Output the [X, Y] coordinate of the center of the cell containing the given text.  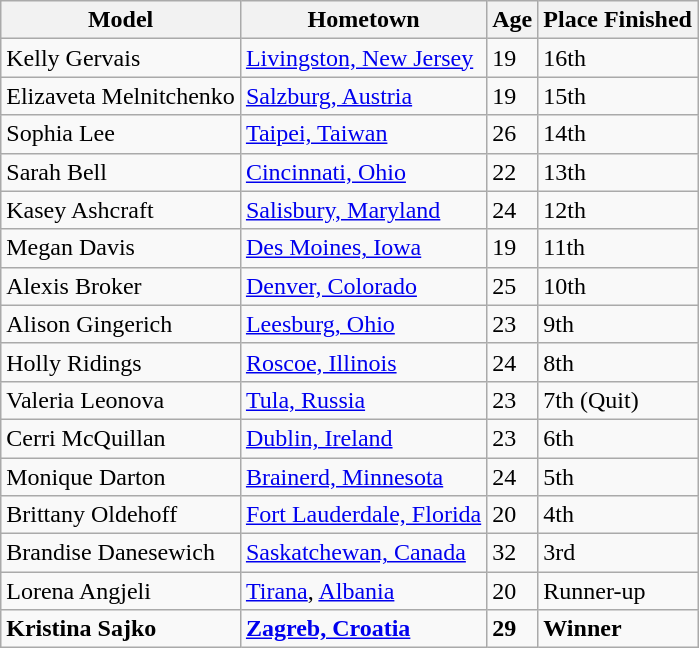
Lorena Angjeli [121, 591]
Alison Gingerich [121, 324]
Elizaveta Melnitchenko [121, 96]
26 [512, 134]
Leesburg, Ohio [363, 324]
Livingston, New Jersey [363, 58]
3rd [618, 553]
13th [618, 172]
Holly Ridings [121, 362]
Model [121, 20]
Kasey Ashcraft [121, 210]
Saskatchewan, Canada [363, 553]
32 [512, 553]
14th [618, 134]
Cincinnati, Ohio [363, 172]
Kristina Sajko [121, 629]
Place Finished [618, 20]
22 [512, 172]
Dublin, Ireland [363, 438]
15th [618, 96]
10th [618, 286]
Cerri McQuillan [121, 438]
Fort Lauderdale, Florida [363, 515]
Brandise Danesewich [121, 553]
Brainerd, Minnesota [363, 477]
Roscoe, Illinois [363, 362]
9th [618, 324]
Kelly Gervais [121, 58]
29 [512, 629]
Zagreb, Croatia [363, 629]
Megan Davis [121, 248]
8th [618, 362]
11th [618, 248]
Taipei, Taiwan [363, 134]
25 [512, 286]
Brittany Oldehoff [121, 515]
7th (Quit) [618, 400]
4th [618, 515]
Monique Darton [121, 477]
Alexis Broker [121, 286]
Tula, Russia [363, 400]
Age [512, 20]
5th [618, 477]
Valeria Leonova [121, 400]
Tirana, Albania [363, 591]
Hometown [363, 20]
Sarah Bell [121, 172]
Runner-up [618, 591]
Sophia Lee [121, 134]
Salzburg, Austria [363, 96]
Winner [618, 629]
16th [618, 58]
Salisbury, Maryland [363, 210]
Des Moines, Iowa [363, 248]
6th [618, 438]
12th [618, 210]
Denver, Colorado [363, 286]
